Provide the [X, Y] coordinate of the cell's center where the given text is located.  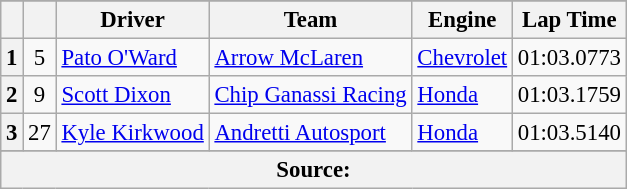
Source: [314, 170]
Kyle Kirkwood [132, 133]
Chip Ganassi Racing [310, 95]
Arrow McLaren [310, 58]
01:03.1759 [569, 95]
Scott Dixon [132, 95]
Engine [462, 20]
Team [310, 20]
2 [12, 95]
Driver [132, 20]
Pato O'Ward [132, 58]
Lap Time [569, 20]
Andretti Autosport [310, 133]
3 [12, 133]
Chevrolet [462, 58]
01:03.0773 [569, 58]
5 [40, 58]
9 [40, 95]
1 [12, 58]
27 [40, 133]
01:03.5140 [569, 133]
